Return the (X, Y) coordinate for the center point of the cell that contains the specified text.  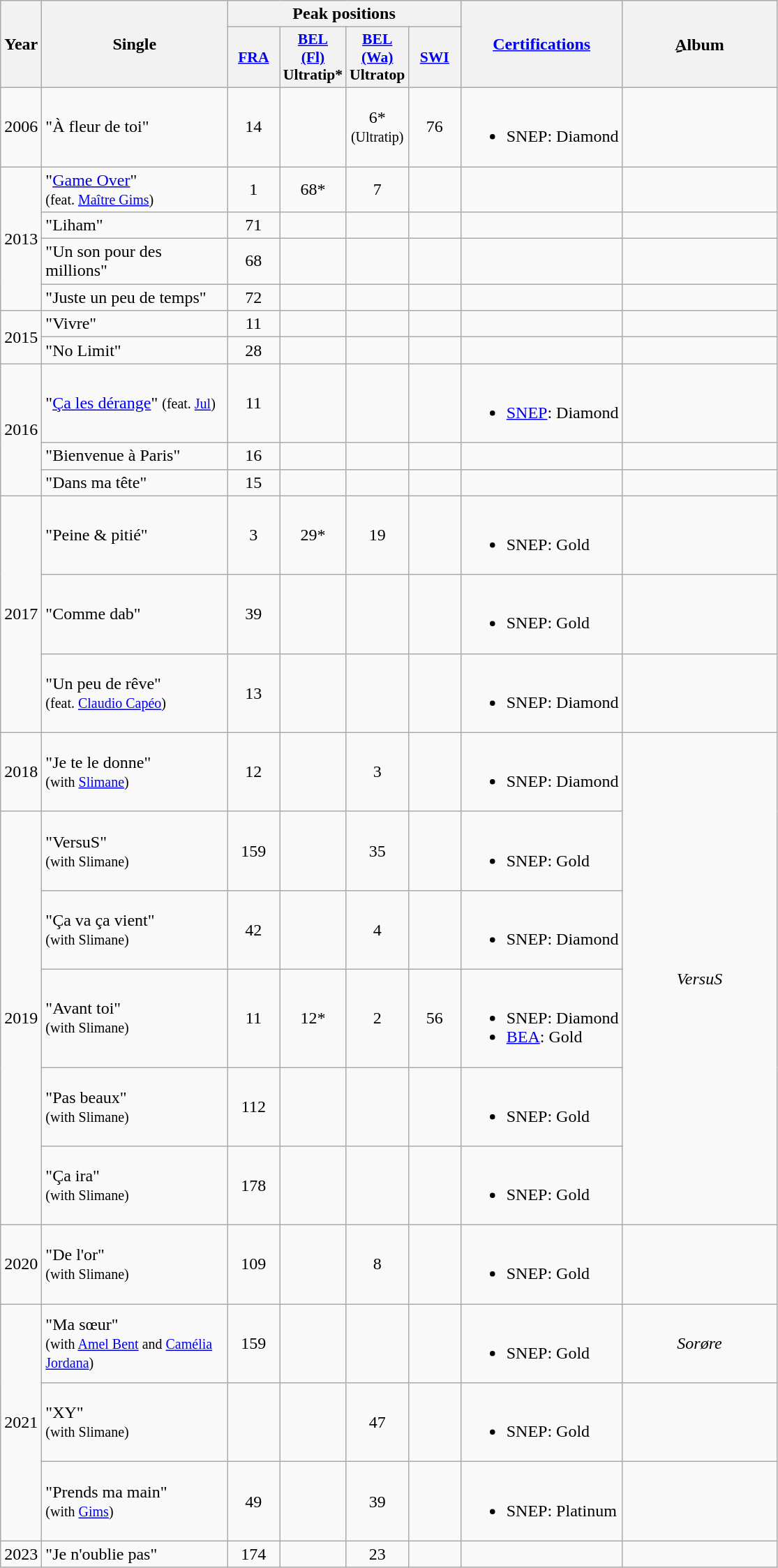
"Comme dab" (135, 614)
"Ça va ça vient"(with Slimane) (135, 930)
23 (377, 1554)
Peak positions (344, 14)
4 (377, 930)
SNEP: Platinum (541, 1501)
12* (313, 1018)
Single (135, 45)
2016 (21, 430)
Year (21, 45)
2023 (21, 1554)
SWI (434, 57)
"Vivre" (135, 324)
112 (254, 1106)
"À fleur de toi" (135, 127)
72 (254, 297)
"Juste un peu de temps" (135, 297)
FRA (254, 57)
2 (377, 1018)
1 (254, 188)
"Prends ma main"(with Gims) (135, 1501)
"VersuS"(with Slimane) (135, 850)
BEL(Fl)Ultratip* (313, 57)
56 (434, 1018)
"Dans ma tête" (135, 482)
2020 (21, 1265)
35 (377, 850)
"Peine & pitié" (135, 535)
109 (254, 1265)
15 (254, 482)
VersuS (699, 979)
"Je te le donne"(with Slimane) (135, 772)
"Ma sœur"(with Amel Bent and Camélia Jordana) (135, 1343)
Sorøre (699, 1343)
2021 (21, 1423)
"Pas beaux"(with Slimane) (135, 1106)
"Bienvenue à Paris" (135, 456)
"Ça les dérange" (feat. Jul) (135, 404)
12 (254, 772)
29* (313, 535)
2017 (21, 614)
"XY"(with Slimane) (135, 1423)
ِAlbum (699, 45)
"Un peu de rêve" (feat. Claudio Capéo) (135, 693)
8 (377, 1265)
"No Limit" (135, 350)
"Game Over" (feat. Maître Gims) (135, 188)
68* (313, 188)
2013 (21, 238)
"De l'or"(with Slimane) (135, 1265)
2015 (21, 337)
"Un son pour des millions" (135, 261)
68 (254, 261)
7 (377, 188)
"Avant toi"(with Slimane) (135, 1018)
19 (377, 535)
14 (254, 127)
174 (254, 1554)
71 (254, 225)
49 (254, 1501)
"Ça ira"(with Slimane) (135, 1185)
13 (254, 693)
SNEP: DiamondBEA: Gold (541, 1018)
42 (254, 930)
178 (254, 1185)
Certifications (541, 45)
2018 (21, 772)
2006 (21, 127)
6*(Ultratip) (377, 127)
"Je n'oublie pas" (135, 1554)
28 (254, 350)
76 (434, 127)
47 (377, 1423)
"Liham" (135, 225)
16 (254, 456)
BEL(Wa)Ultratop (377, 57)
2019 (21, 1018)
